Capture the cell that displays the provided text and extract its (X, Y) central coordinate. 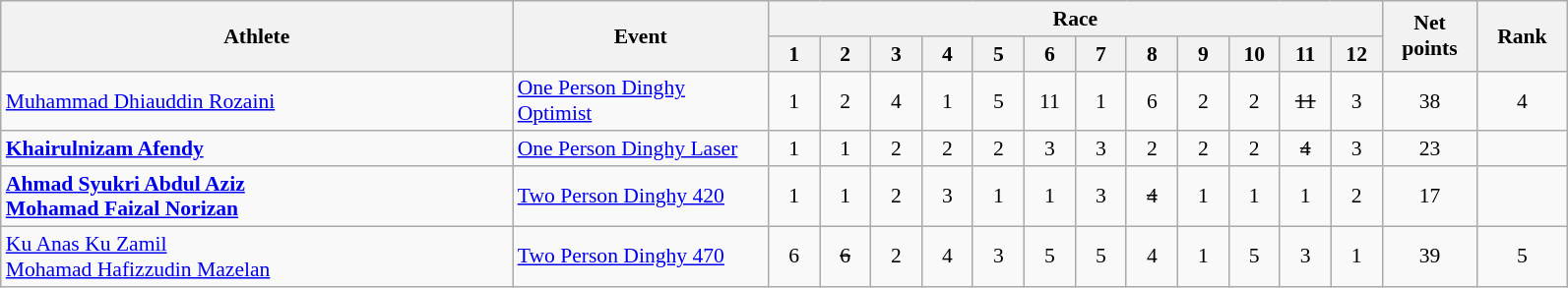
Athlete (257, 35)
Two Person Dinghy 470 (641, 256)
One Person Dinghy Laser (641, 149)
23 (1429, 149)
38 (1429, 100)
7 (1100, 54)
9 (1203, 54)
17 (1429, 197)
Two Person Dinghy 420 (641, 197)
Ku Anas Ku ZamilMohamad Hafizzudin Mazelan (257, 256)
Net points (1429, 35)
One Person Dinghy Optimist (641, 100)
Khairulnizam Afendy (257, 149)
Race (1076, 19)
Ahmad Syukri Abdul AzizMohamad Faizal Norizan (257, 197)
39 (1429, 256)
Event (641, 35)
12 (1356, 54)
Rank (1522, 35)
10 (1254, 54)
Muhammad Dhiauddin Rozaini (257, 100)
8 (1152, 54)
